Search for the cell housing the specified text and yield its (x, y) center coordinate. 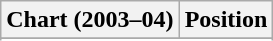
Position (226, 20)
Chart (2003–04) (90, 20)
